From the cell containing the given text, extract its center point as (x, y) coordinate. 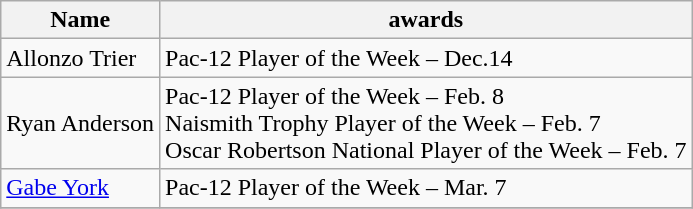
Ryan Anderson (80, 123)
Pac-12 Player of the Week – Feb. 8Naismith Trophy Player of the Week – Feb. 7 Oscar Robertson National Player of the Week – Feb. 7 (426, 123)
Gabe York (80, 188)
awards (426, 20)
Name (80, 20)
Pac-12 Player of the Week – Mar. 7 (426, 188)
Allonzo Trier (80, 58)
Pac-12 Player of the Week – Dec.14 (426, 58)
